Pinpoint the cell where the given text exists, returning its [x, y] midpoint coordinate. 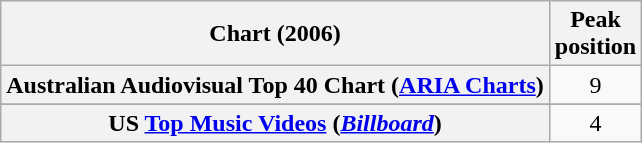
4 [595, 123]
Australian Audiovisual Top 40 Chart (ARIA Charts) [276, 85]
Peakposition [595, 34]
US Top Music Videos (Billboard) [276, 123]
9 [595, 85]
Chart (2006) [276, 34]
